Provide the [x, y] coordinate of the cell's center where the given text is located.  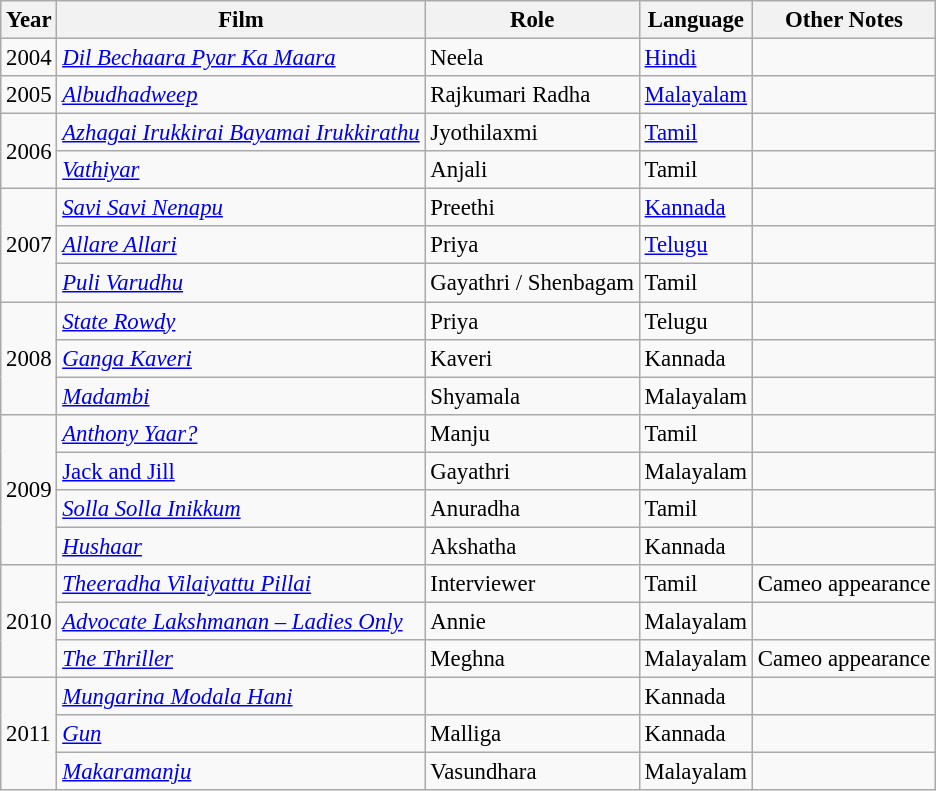
2006 [29, 152]
Vasundhara [532, 772]
Annie [532, 621]
Anthony Yaar? [241, 433]
2005 [29, 95]
Allare Allari [241, 245]
2009 [29, 489]
Jack and Jill [241, 471]
Gun [241, 734]
Rajkumari Radha [532, 95]
Jyothilaxmi [532, 133]
Gayathri [532, 471]
Shyamala [532, 396]
Ganga Kaveri [241, 358]
2007 [29, 246]
Year [29, 20]
Hushaar [241, 546]
Makaramanju [241, 772]
Anuradha [532, 509]
Anjali [532, 170]
State Rowdy [241, 321]
Hindi [696, 58]
Meghna [532, 659]
Preethi [532, 208]
Advocate Lakshmanan – Ladies Only [241, 621]
2010 [29, 622]
Other Notes [844, 20]
The Thriller [241, 659]
Solla Solla Inikkum [241, 509]
Kaveri [532, 358]
Malliga [532, 734]
Dil Bechaara Pyar Ka Maara [241, 58]
2004 [29, 58]
2008 [29, 358]
2011 [29, 734]
Albudhadweep [241, 95]
Puli Varudhu [241, 283]
Film [241, 20]
Gayathri / Shenbagam [532, 283]
Akshatha [532, 546]
Theeradha Vilaiyattu Pillai [241, 584]
Language [696, 20]
Mungarina Modala Hani [241, 697]
Manju [532, 433]
Azhagai Irukkirai Bayamai Irukkirathu [241, 133]
Madambi [241, 396]
Neela [532, 58]
Vathiyar [241, 170]
Interviewer [532, 584]
Savi Savi Nenapu [241, 208]
Role [532, 20]
